From the cell containing the given text, extract its center point as [X, Y] coordinate. 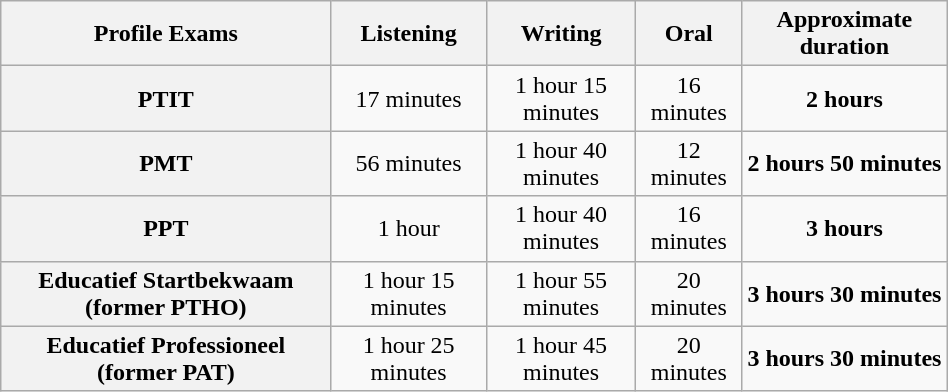
Listening [408, 34]
Educatief Professioneel (former PAT) [166, 358]
1 hour 55 minutes [561, 294]
1 hour 45 minutes [561, 358]
2 hours 50 minutes [845, 164]
Oral [689, 34]
1 hour [408, 228]
PTIT [166, 98]
2 hours [845, 98]
17 minutes [408, 98]
PPT [166, 228]
1 hour 25 minutes [408, 358]
Approximate duration [845, 34]
PMT [166, 164]
3 hours [845, 228]
Profile Exams [166, 34]
Writing [561, 34]
Educatief Startbekwaam (former PTHO) [166, 294]
56 minutes [408, 164]
12 minutes [689, 164]
